Extract the (x, y) coordinate from the center of the cell holding the provided text.  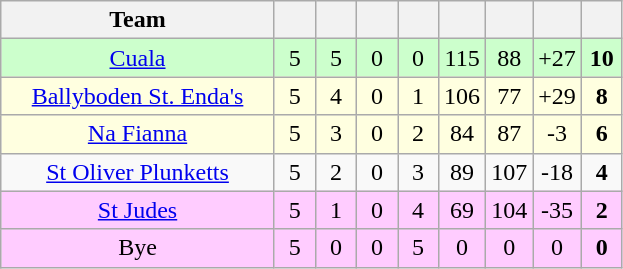
6 (602, 134)
106 (462, 96)
Team (138, 20)
Cuala (138, 58)
87 (510, 134)
Bye (138, 248)
89 (462, 172)
115 (462, 58)
-35 (558, 210)
St Oliver Plunketts (138, 172)
88 (510, 58)
77 (510, 96)
+29 (558, 96)
107 (510, 172)
Ballyboden St. Enda's (138, 96)
Na Fianna (138, 134)
84 (462, 134)
104 (510, 210)
+27 (558, 58)
-3 (558, 134)
-18 (558, 172)
St Judes (138, 210)
10 (602, 58)
8 (602, 96)
69 (462, 210)
